Scan for the cell matching the given text and deliver its [x, y] coordinate at center. 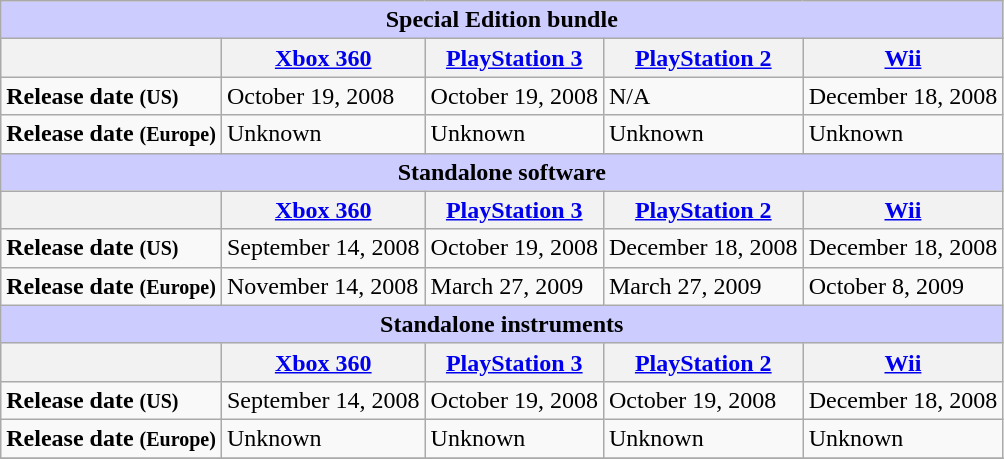
Standalone software [502, 172]
Standalone instruments [502, 324]
October 8, 2009 [903, 286]
November 14, 2008 [323, 286]
Special Edition bundle [502, 20]
N/A [703, 96]
